Search for the cell housing the specified text and yield its [X, Y] center coordinate. 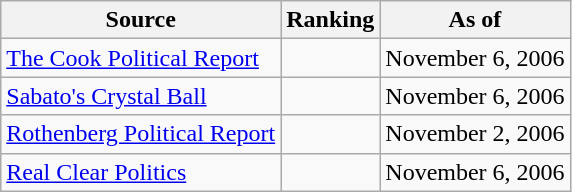
Source [141, 20]
Rothenberg Political Report [141, 134]
Real Clear Politics [141, 172]
Ranking [330, 20]
The Cook Political Report [141, 58]
As of [475, 20]
Sabato's Crystal Ball [141, 96]
November 2, 2006 [475, 134]
